Pinpoint the cell where the given text exists, returning its [X, Y] midpoint coordinate. 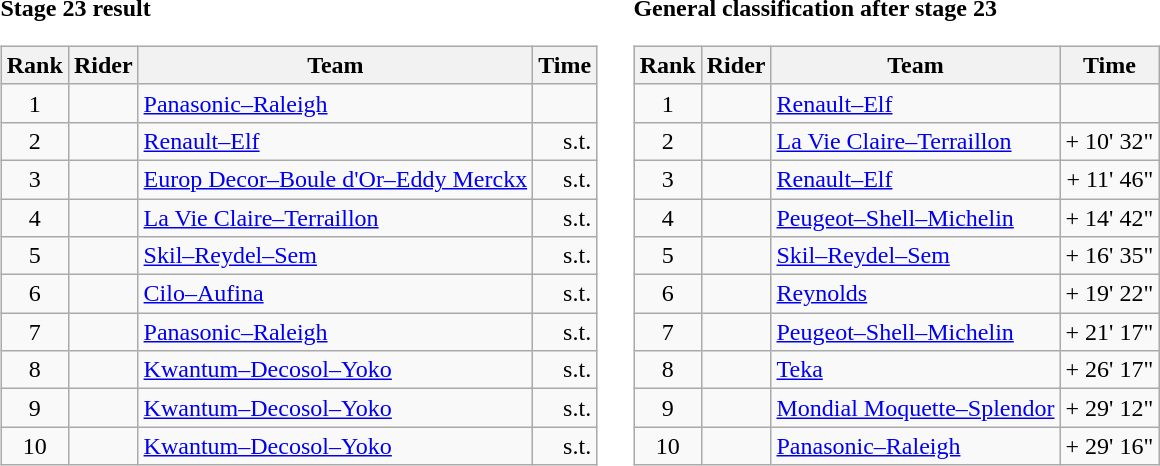
+ 14' 42" [1110, 217]
+ 16' 35" [1110, 256]
+ 11' 46" [1110, 179]
+ 10' 32" [1110, 141]
+ 29' 16" [1110, 446]
Teka [916, 370]
Cilo–Aufina [336, 294]
+ 21' 17" [1110, 332]
Mondial Moquette–Splendor [916, 408]
Reynolds [916, 294]
+ 26' 17" [1110, 370]
+ 19' 22" [1110, 294]
+ 29' 12" [1110, 408]
Europ Decor–Boule d'Or–Eddy Merckx [336, 179]
